Scan for the cell matching the given text and deliver its [x, y] coordinate at center. 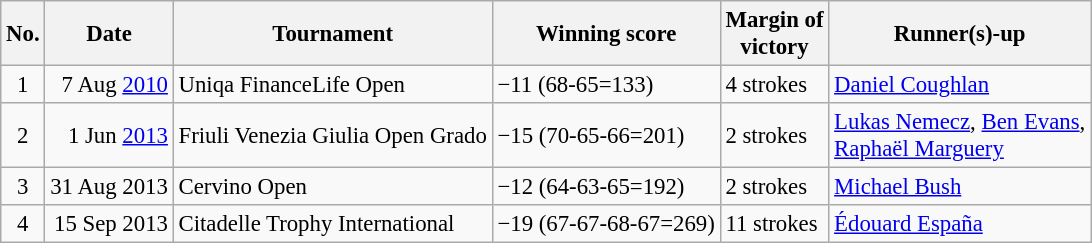
7 Aug 2010 [109, 85]
Daniel Coughlan [960, 85]
Winning score [606, 34]
15 Sep 2013 [109, 224]
Margin ofvictory [774, 34]
Citadelle Trophy International [332, 224]
3 [23, 187]
Édouard España [960, 224]
Cervino Open [332, 187]
Tournament [332, 34]
4 strokes [774, 85]
−12 (64-63-65=192) [606, 187]
1 Jun 2013 [109, 136]
No. [23, 34]
−11 (68-65=133) [606, 85]
11 strokes [774, 224]
Uniqa FinanceLife Open [332, 85]
Runner(s)-up [960, 34]
Lukas Nemecz, Ben Evans, Raphaël Marguery [960, 136]
4 [23, 224]
−19 (67-67-68-67=269) [606, 224]
Friuli Venezia Giulia Open Grado [332, 136]
1 [23, 85]
Date [109, 34]
−15 (70-65-66=201) [606, 136]
2 [23, 136]
31 Aug 2013 [109, 187]
Michael Bush [960, 187]
